Capture the cell that displays the provided text and extract its (x, y) central coordinate. 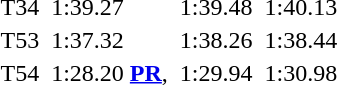
1:38.26 (216, 40)
1:37.32 (110, 40)
